From the cell containing the given text, extract its center point as [X, Y] coordinate. 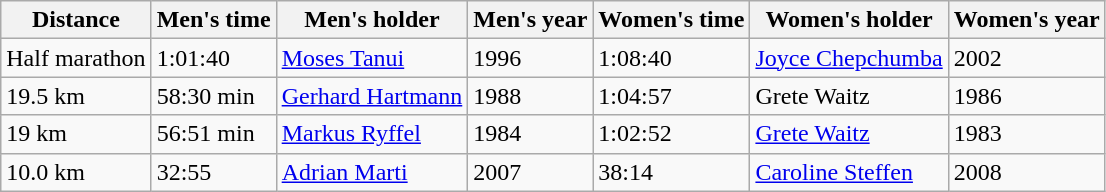
Men's holder [372, 20]
Women's holder [849, 20]
Half marathon [76, 58]
Caroline Steffen [849, 172]
Men's year [530, 20]
Adrian Marti [372, 172]
2007 [530, 172]
2008 [1026, 172]
38:14 [672, 172]
1:08:40 [672, 58]
Moses Tanui [372, 58]
1986 [1026, 96]
19 km [76, 134]
Distance [76, 20]
1996 [530, 58]
1984 [530, 134]
1983 [1026, 134]
58:30 min [214, 96]
Women's year [1026, 20]
32:55 [214, 172]
Women's time [672, 20]
1:04:57 [672, 96]
19.5 km [76, 96]
Men's time [214, 20]
Gerhard Hartmann [372, 96]
1:01:40 [214, 58]
1988 [530, 96]
Markus Ryffel [372, 134]
10.0 km [76, 172]
1:02:52 [672, 134]
56:51 min [214, 134]
Joyce Chepchumba [849, 58]
2002 [1026, 58]
